From the cell containing the given text, extract its center point as [x, y] coordinate. 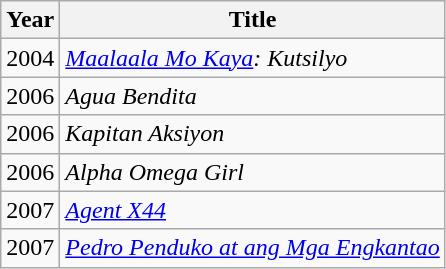
Agua Bendita [252, 96]
Title [252, 20]
Year [30, 20]
Agent X44 [252, 210]
Maalaala Mo Kaya: Kutsilyo [252, 58]
Alpha Omega Girl [252, 172]
Kapitan Aksiyon [252, 134]
Pedro Penduko at ang Mga Engkantao [252, 248]
2004 [30, 58]
